Provide the [X, Y] coordinate of the cell's center where the given text is located.  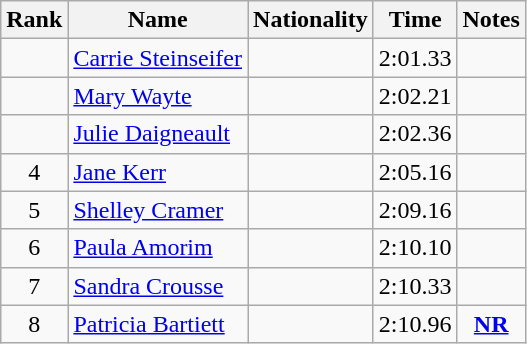
6 [34, 248]
8 [34, 324]
4 [34, 172]
2:05.16 [415, 172]
2:10.96 [415, 324]
Julie Daigneault [158, 134]
7 [34, 286]
Carrie Steinseifer [158, 58]
Jane Kerr [158, 172]
Paula Amorim [158, 248]
2:02.21 [415, 96]
Mary Wayte [158, 96]
Patricia Bartiett [158, 324]
2:01.33 [415, 58]
Name [158, 20]
Sandra Crousse [158, 286]
Time [415, 20]
5 [34, 210]
Rank [34, 20]
Notes [491, 20]
2:09.16 [415, 210]
Nationality [311, 20]
2:10.10 [415, 248]
2:10.33 [415, 286]
Shelley Cramer [158, 210]
2:02.36 [415, 134]
NR [491, 324]
